Locate the cell with the specified text and output its [x, y] center coordinate. 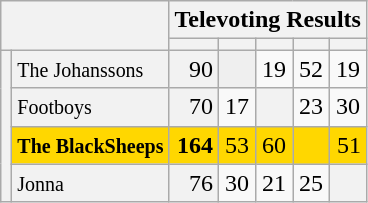
51 [348, 145]
21 [274, 183]
17 [238, 107]
60 [274, 145]
52 [310, 69]
23 [310, 107]
The BlackSheeps [90, 145]
Footboys [90, 107]
164 [194, 145]
70 [194, 107]
25 [310, 183]
The Johanssons [90, 69]
Televoting Results [268, 20]
76 [194, 183]
90 [194, 69]
Jonna [90, 183]
53 [238, 145]
